Capture the cell that displays the provided text and extract its [x, y] central coordinate. 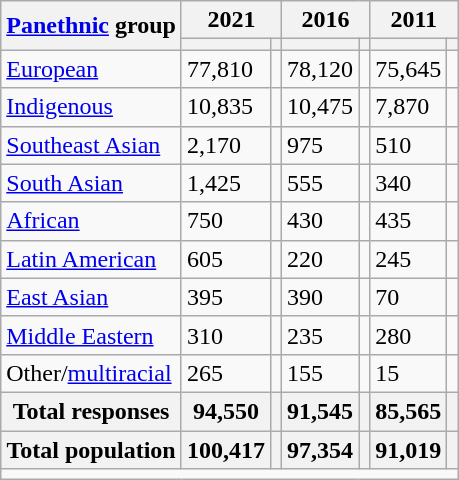
Southeast Asian [92, 145]
75,645 [408, 69]
East Asian [92, 297]
975 [320, 145]
2021 [231, 20]
Middle Eastern [92, 335]
220 [320, 259]
340 [408, 183]
85,565 [408, 411]
2011 [414, 20]
750 [226, 221]
78,120 [320, 69]
77,810 [226, 69]
245 [408, 259]
South Asian [92, 183]
435 [408, 221]
94,550 [226, 411]
10,475 [320, 107]
7,870 [408, 107]
Indigenous [92, 107]
390 [320, 297]
Panethnic group [92, 26]
Total responses [92, 411]
Latin American [92, 259]
91,019 [408, 449]
European [92, 69]
Other/multiracial [92, 373]
African [92, 221]
310 [226, 335]
Total population [92, 449]
605 [226, 259]
280 [408, 335]
91,545 [320, 411]
15 [408, 373]
235 [320, 335]
510 [408, 145]
2,170 [226, 145]
100,417 [226, 449]
97,354 [320, 449]
10,835 [226, 107]
1,425 [226, 183]
70 [408, 297]
2016 [326, 20]
395 [226, 297]
155 [320, 373]
555 [320, 183]
430 [320, 221]
265 [226, 373]
